For the text-containing cell, return its midpoint in [x, y] coordinate format. 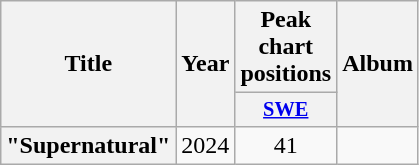
Year [206, 64]
"Supernatural" [88, 145]
SWE [286, 110]
41 [286, 145]
2024 [206, 145]
Peak chart positions [286, 47]
Album [378, 64]
Title [88, 64]
